Locate the cell with the specified text and output its [x, y] center coordinate. 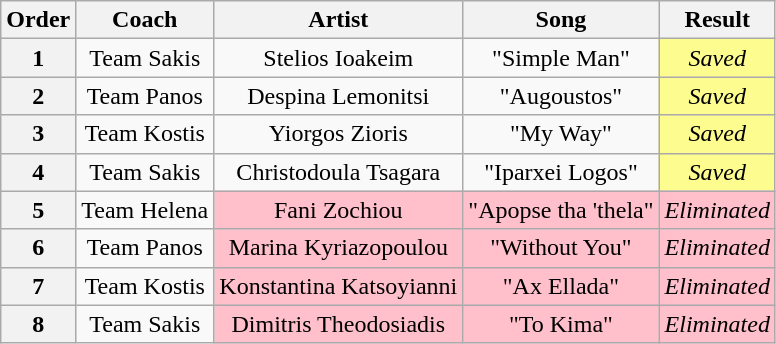
Result [717, 20]
Artist [338, 20]
7 [38, 286]
"Augoustos" [561, 96]
"To Kima" [561, 324]
Despina Lemonitsi [338, 96]
Dimitris Theodosiadis [338, 324]
5 [38, 210]
Order [38, 20]
Christodoula Tsagara [338, 172]
Marina Kyriazopoulou [338, 248]
Fani Zochiou [338, 210]
Song [561, 20]
8 [38, 324]
"My Way" [561, 134]
6 [38, 248]
"Ax Ellada" [561, 286]
Coach [145, 20]
"Simple Man" [561, 58]
4 [38, 172]
"Apopse tha 'thela" [561, 210]
Konstantina Katsoyianni [338, 286]
Team Helena [145, 210]
Stelios Ioakeim [338, 58]
Yiorgos Zioris [338, 134]
1 [38, 58]
3 [38, 134]
2 [38, 96]
"Iparxei Logos" [561, 172]
"Without You" [561, 248]
